Extract the [X, Y] coordinate from the center of the cell holding the provided text.  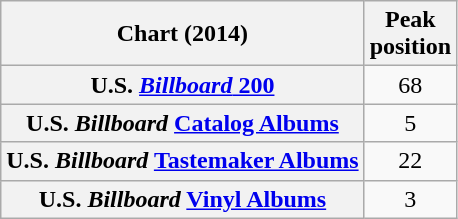
Chart (2014) [182, 34]
Peakposition [410, 34]
68 [410, 85]
5 [410, 123]
U.S. Billboard 200 [182, 85]
3 [410, 199]
U.S. Billboard Tastemaker Albums [182, 161]
U.S. Billboard Vinyl Albums [182, 199]
22 [410, 161]
U.S. Billboard Catalog Albums [182, 123]
